Search for the cell housing the specified text and yield its (x, y) center coordinate. 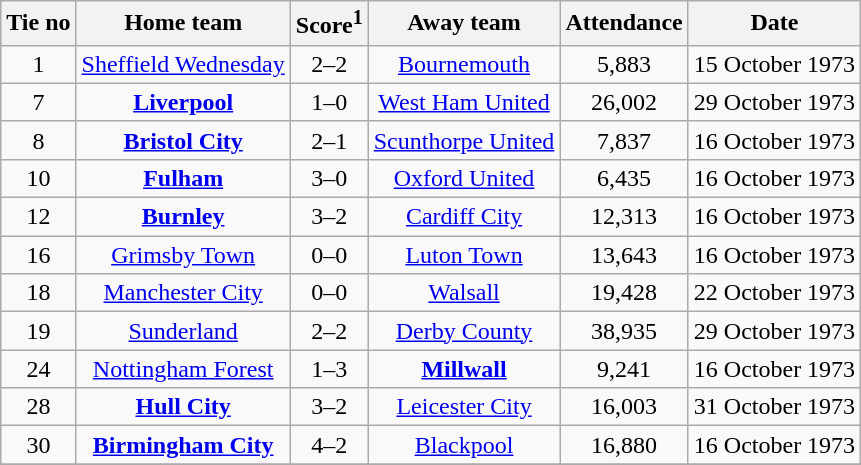
Burnley (183, 217)
4–2 (329, 445)
Blackpool (464, 445)
8 (38, 140)
Scunthorpe United (464, 140)
12,313 (624, 217)
Sheffield Wednesday (183, 64)
7,837 (624, 140)
1–0 (329, 102)
16 (38, 255)
Attendance (624, 24)
Tie no (38, 24)
Bristol City (183, 140)
Home team (183, 24)
24 (38, 369)
Hull City (183, 407)
28 (38, 407)
West Ham United (464, 102)
18 (38, 293)
Date (774, 24)
19 (38, 331)
12 (38, 217)
Bournemouth (464, 64)
13,643 (624, 255)
Away team (464, 24)
Grimsby Town (183, 255)
16,880 (624, 445)
Oxford United (464, 178)
5,883 (624, 64)
Fulham (183, 178)
2–1 (329, 140)
Leicester City (464, 407)
Luton Town (464, 255)
10 (38, 178)
6,435 (624, 178)
Derby County (464, 331)
Millwall (464, 369)
38,935 (624, 331)
1 (38, 64)
19,428 (624, 293)
30 (38, 445)
Walsall (464, 293)
Liverpool (183, 102)
9,241 (624, 369)
Nottingham Forest (183, 369)
22 October 1973 (774, 293)
Sunderland (183, 331)
Cardiff City (464, 217)
15 October 1973 (774, 64)
Score1 (329, 24)
Birmingham City (183, 445)
31 October 1973 (774, 407)
1–3 (329, 369)
7 (38, 102)
16,003 (624, 407)
Manchester City (183, 293)
26,002 (624, 102)
3–0 (329, 178)
